Return the (x, y) coordinate for the center point of the cell that contains the specified text.  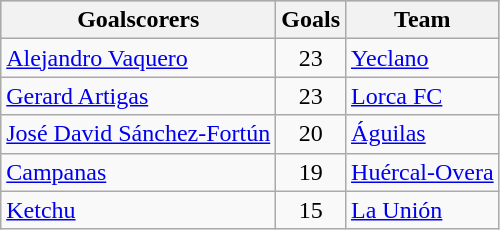
Gerard Artigas (138, 96)
Águilas (423, 134)
Goalscorers (138, 20)
Huércal-Overa (423, 172)
Alejandro Vaquero (138, 58)
Team (423, 20)
Campanas (138, 172)
15 (311, 210)
Lorca FC (423, 96)
Ketchu (138, 210)
Goals (311, 20)
20 (311, 134)
La Unión (423, 210)
19 (311, 172)
Yeclano (423, 58)
José David Sánchez-Fortún (138, 134)
